From the cell containing the given text, extract its center point as [X, Y] coordinate. 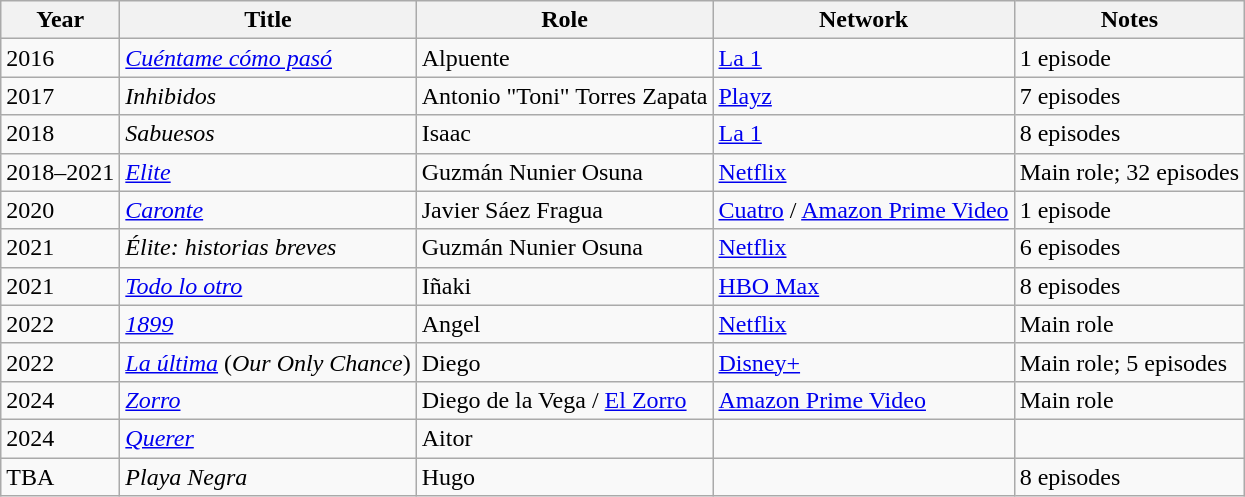
Main role; 5 episodes [1129, 362]
Cuéntame cómo pasó [268, 58]
Notes [1129, 20]
Hugo [564, 477]
HBO Max [864, 286]
Diego de la Vega / El Zorro [564, 400]
TBA [60, 477]
Sabuesos [268, 134]
Role [564, 20]
Diego [564, 362]
Amazon Prime Video [864, 400]
2016 [60, 58]
2018–2021 [60, 172]
Zorro [268, 400]
Querer [268, 438]
Year [60, 20]
Main role; 32 episodes [1129, 172]
Title [268, 20]
Playa Negra [268, 477]
2018 [60, 134]
Caronte [268, 210]
Elite [268, 172]
2020 [60, 210]
Élite: historias breves [268, 248]
Iñaki [564, 286]
2017 [60, 96]
Aitor [564, 438]
Inhibidos [268, 96]
Alpuente [564, 58]
6 episodes [1129, 248]
Cuatro / Amazon Prime Video [864, 210]
Todo lo otro [268, 286]
Disney+ [864, 362]
Antonio "Toni" Torres Zapata [564, 96]
Network [864, 20]
7 episodes [1129, 96]
1899 [268, 324]
Playz [864, 96]
Javier Sáez Fragua [564, 210]
Angel [564, 324]
La última (Our Only Chance) [268, 362]
Isaac [564, 134]
